Output the [X, Y] coordinate of the center of the cell containing the given text.  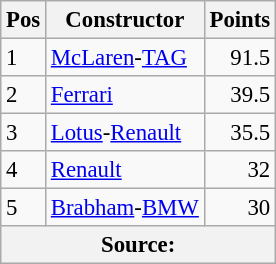
Brabham-BMW [126, 208]
2 [24, 95]
Source: [138, 245]
30 [240, 208]
91.5 [240, 58]
1 [24, 58]
Points [240, 20]
3 [24, 133]
Renault [126, 170]
Constructor [126, 20]
Lotus-Renault [126, 133]
McLaren-TAG [126, 58]
5 [24, 208]
Pos [24, 20]
39.5 [240, 95]
4 [24, 170]
35.5 [240, 133]
32 [240, 170]
Ferrari [126, 95]
